Provide the (x, y) coordinate of the cell's center where the given text is located.  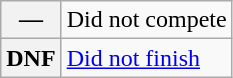
Did not compete (146, 20)
— (31, 20)
Did not finish (146, 58)
DNF (31, 58)
